Determine the (X, Y) coordinate at the center of the cell enclosing the given text.  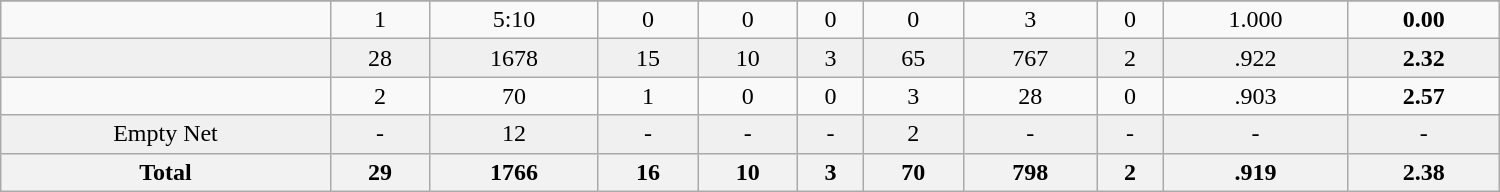
5:10 (514, 20)
2.38 (1424, 172)
15 (648, 58)
29 (380, 172)
767 (1030, 58)
12 (514, 134)
2.32 (1424, 58)
0.00 (1424, 20)
1678 (514, 58)
.922 (1256, 58)
65 (913, 58)
Total (166, 172)
1766 (514, 172)
1.000 (1256, 20)
.919 (1256, 172)
798 (1030, 172)
16 (648, 172)
.903 (1256, 96)
2.57 (1424, 96)
Empty Net (166, 134)
